Search for the cell housing the specified text and yield its [X, Y] center coordinate. 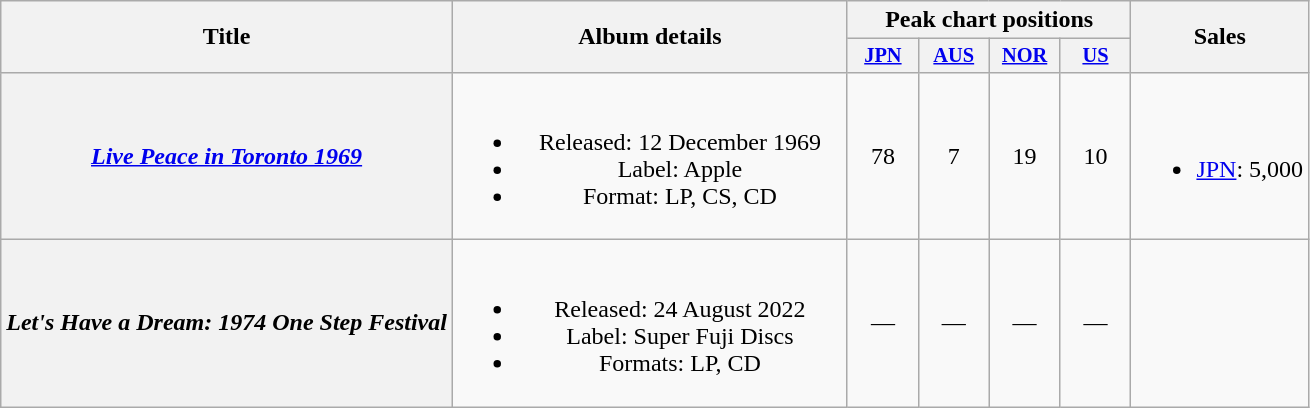
19 [1024, 156]
AUS [954, 56]
Sales [1220, 37]
JPN: 5,000 [1220, 156]
Let's Have a Dream: 1974 One Step Festival [227, 324]
US [1096, 56]
Peak chart positions [988, 20]
Album details [650, 37]
Released: 24 August 2022Label: Super Fuji DiscsFormats: LP, CD [650, 324]
Released: 12 December 1969Label: AppleFormat: LP, CS, CD [650, 156]
10 [1096, 156]
78 [882, 156]
JPN [882, 56]
Live Peace in Toronto 1969 [227, 156]
Title [227, 37]
7 [954, 156]
NOR [1024, 56]
